Capture the cell that displays the provided text and extract its [X, Y] central coordinate. 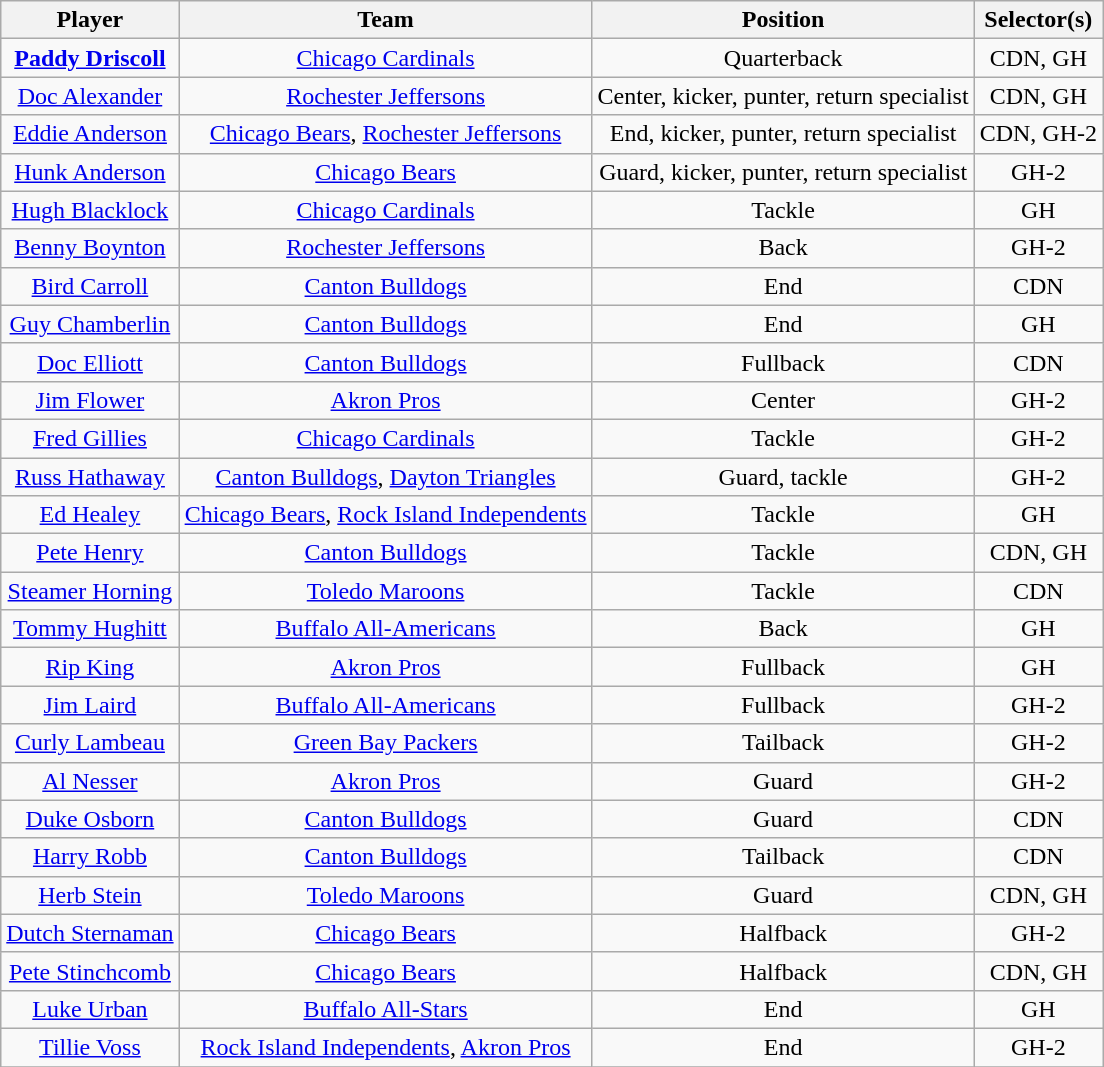
Hugh Blacklock [90, 210]
Center [783, 400]
Rip King [90, 667]
Guard, tackle [783, 477]
Harry Robb [90, 857]
Russ Hathaway [90, 477]
Ed Healey [90, 515]
Doc Alexander [90, 96]
Luke Urban [90, 1009]
Steamer Horning [90, 591]
Doc Elliott [90, 362]
Selector(s) [1038, 20]
Quarterback [783, 58]
Canton Bulldogs, Dayton Triangles [386, 477]
Pete Stinchcomb [90, 971]
Player [90, 20]
Guard, kicker, punter, return specialist [783, 172]
Fred Gillies [90, 438]
Bird Carroll [90, 286]
Al Nesser [90, 781]
Position [783, 20]
End, kicker, punter, return specialist [783, 134]
Eddie Anderson [90, 134]
Chicago Bears, Rock Island Independents [386, 515]
Chicago Bears, Rochester Jeffersons [386, 134]
Paddy Driscoll [90, 58]
Tommy Hughitt [90, 629]
Benny Boynton [90, 248]
Curly Lambeau [90, 743]
Hunk Anderson [90, 172]
Dutch Sternaman [90, 933]
Jim Laird [90, 705]
Herb Stein [90, 895]
Center, kicker, punter, return specialist [783, 96]
CDN, GH-2 [1038, 134]
Tillie Voss [90, 1047]
Jim Flower [90, 400]
Buffalo All-Stars [386, 1009]
Duke Osborn [90, 819]
Green Bay Packers [386, 743]
Team [386, 20]
Pete Henry [90, 553]
Rock Island Independents, Akron Pros [386, 1047]
Guy Chamberlin [90, 324]
